Pinpoint the cell where the given text exists, returning its (x, y) midpoint coordinate. 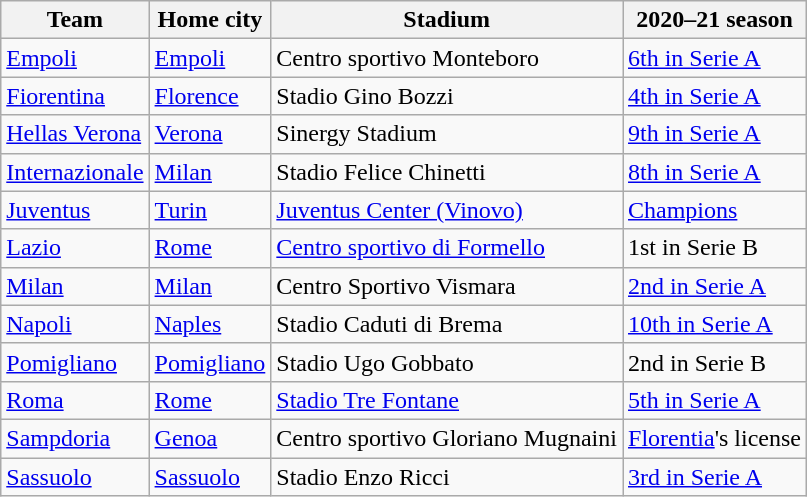
Stadio Caduti di Brema (447, 324)
Team (75, 20)
2nd in Serie B (714, 362)
Stadio Gino Bozzi (447, 96)
3rd in Serie A (714, 477)
1st in Serie B (714, 248)
Napoli (75, 324)
2020–21 season (714, 20)
Stadio Felice Chinetti (447, 172)
Sinergy Stadium (447, 134)
Stadio Ugo Gobbato (447, 362)
Naples (210, 324)
Centro sportivo Monteboro (447, 58)
Roma (75, 400)
Florentia's license (714, 438)
Juventus (75, 210)
5th in Serie A (714, 400)
Lazio (75, 248)
Genoa (210, 438)
Hellas Verona (75, 134)
8th in Serie A (714, 172)
Stadium (447, 20)
Home city (210, 20)
6th in Serie A (714, 58)
Stadio Tre Fontane (447, 400)
Stadio Enzo Ricci (447, 477)
Centro Sportivo Vismara (447, 286)
Champions (714, 210)
Verona (210, 134)
10th in Serie A (714, 324)
4th in Serie A (714, 96)
Centro sportivo Gloriano Mugnaini (447, 438)
Fiorentina (75, 96)
Centro sportivo di Formello (447, 248)
Florence (210, 96)
9th in Serie A (714, 134)
Juventus Center (Vinovo) (447, 210)
2nd in Serie A (714, 286)
Sampdoria (75, 438)
Turin (210, 210)
Internazionale (75, 172)
